Determine the [x, y] coordinate at the center of the cell enclosing the given text.  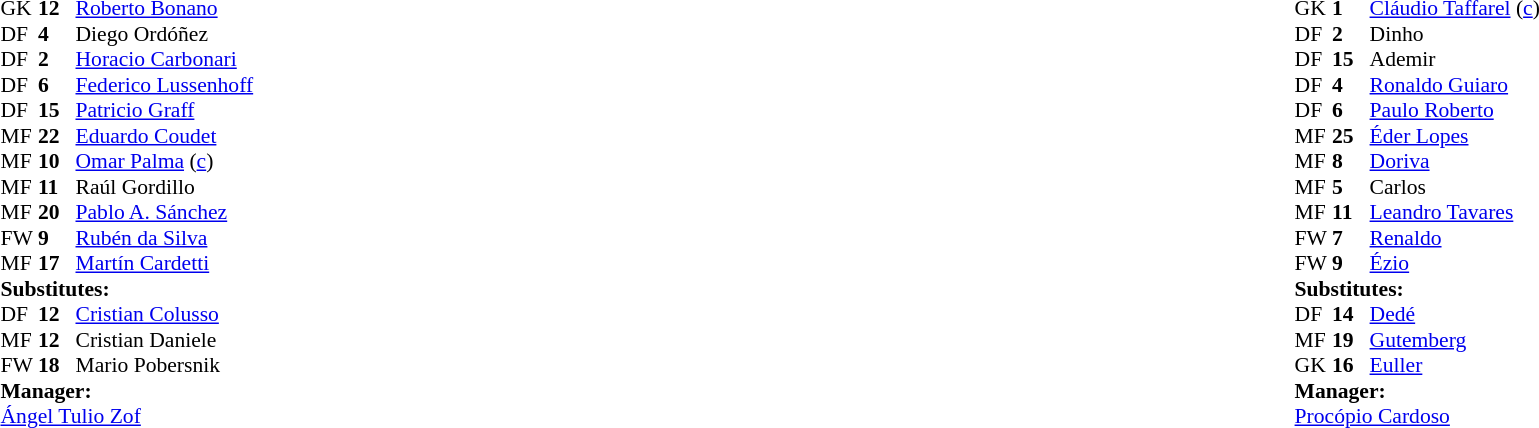
25 [1351, 136]
16 [1351, 365]
Substitutes: [126, 289]
22 [57, 136]
7 [1351, 238]
8 [1351, 161]
20 [57, 213]
Raúl Gordillo [165, 187]
14 [1351, 315]
Federico Lussenhoff [165, 85]
Pablo A. Sánchez [165, 213]
5 [1351, 187]
Horacio Carbonari [165, 59]
Cristian Daniele [165, 340]
Omar Palma (c) [165, 161]
Rubén da Silva [165, 238]
Eduardo Coudet [165, 136]
10 [57, 161]
Martín Cardetti [165, 263]
17 [57, 263]
19 [1351, 340]
GK [1314, 365]
Cristian Colusso [165, 315]
Mario Pobersnik [165, 365]
Diego Ordóñez [165, 34]
Manager: [126, 391]
Patricio Graff [165, 111]
18 [57, 365]
